Search for the cell housing the specified text and yield its [x, y] center coordinate. 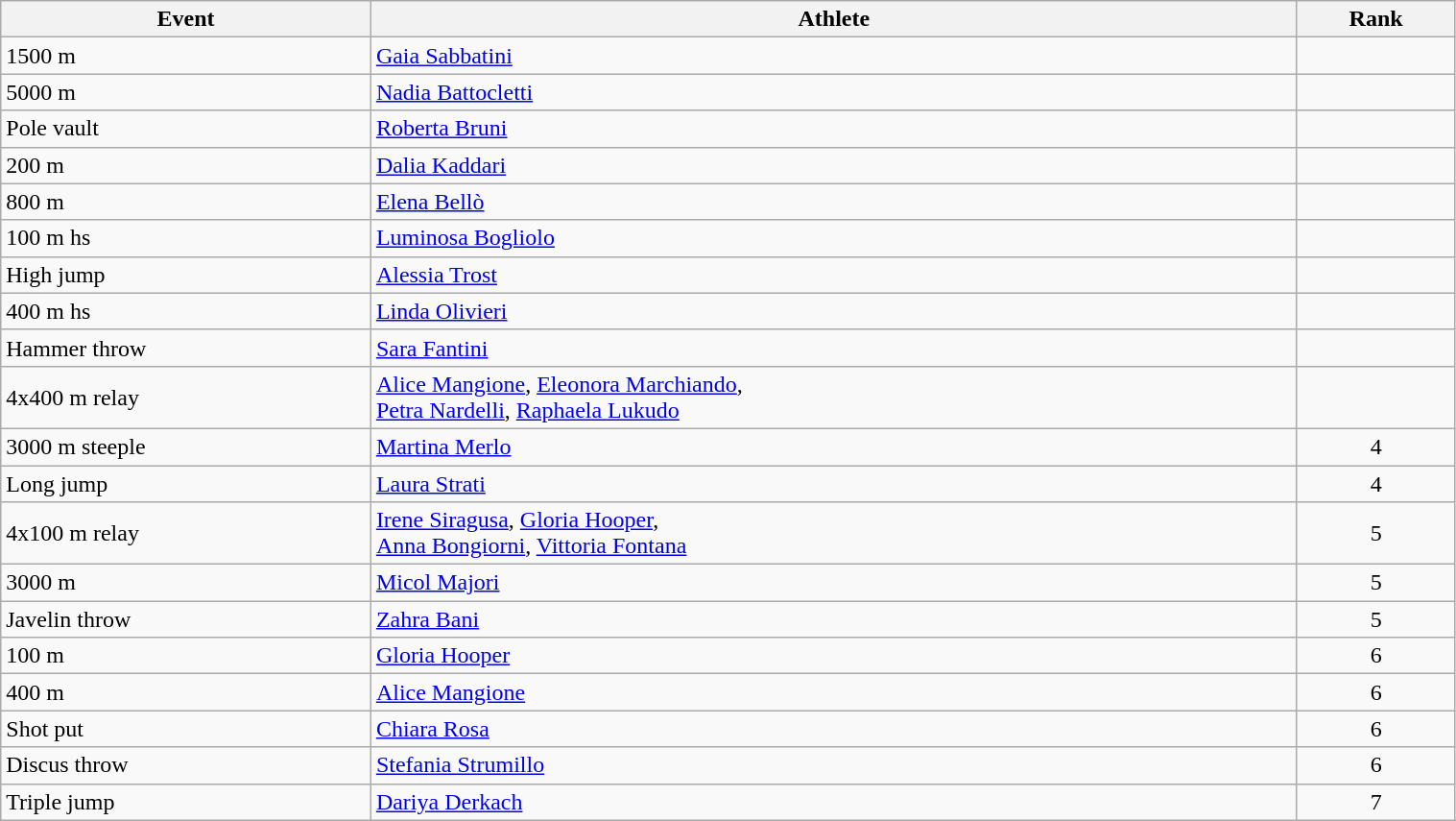
400 m hs [186, 311]
100 m [186, 656]
7 [1376, 802]
Hammer throw [186, 348]
Rank [1376, 19]
Athlete [833, 19]
200 m [186, 165]
400 m [186, 692]
Chiara Rosa [833, 729]
Micol Majori [833, 583]
Dalia Kaddari [833, 165]
Discus throw [186, 765]
Stefania Strumillo [833, 765]
Gloria Hooper [833, 656]
Pole vault [186, 129]
Long jump [186, 483]
3000 m [186, 583]
Alice Mangione, Eleonora Marchiando,Petra Nardelli, Raphaela Lukudo [833, 398]
High jump [186, 275]
Roberta Bruni [833, 129]
Laura Strati [833, 483]
Linda Olivieri [833, 311]
Elena Bellò [833, 202]
Alice Mangione [833, 692]
Event [186, 19]
Zahra Bani [833, 619]
Javelin throw [186, 619]
Shot put [186, 729]
Luminosa Bogliolo [833, 238]
Martina Merlo [833, 447]
Alessia Trost [833, 275]
4x100 m relay [186, 534]
Gaia Sabbatini [833, 56]
Irene Siragusa, Gloria Hooper,Anna Bongiorni, Vittoria Fontana [833, 534]
5000 m [186, 92]
Nadia Battocletti [833, 92]
Sara Fantini [833, 348]
800 m [186, 202]
100 m hs [186, 238]
Triple jump [186, 802]
3000 m steeple [186, 447]
Dariya Derkach [833, 802]
4x400 m relay [186, 398]
1500 m [186, 56]
